Search for the cell housing the specified text and yield its [x, y] center coordinate. 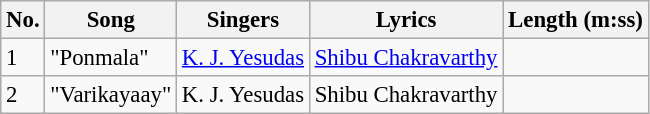
Length (m:ss) [576, 20]
Lyrics [406, 20]
2 [23, 95]
"Ponmala" [111, 58]
No. [23, 20]
1 [23, 58]
"Varikayaay" [111, 95]
Singers [244, 20]
Song [111, 20]
